Determine the [X, Y] coordinate at the center of the cell enclosing the given text.  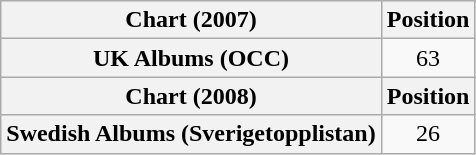
UK Albums (OCC) [191, 58]
Chart (2007) [191, 20]
Swedish Albums (Sverigetopplistan) [191, 134]
Chart (2008) [191, 96]
26 [428, 134]
63 [428, 58]
